For the text-containing cell, return its midpoint in [x, y] coordinate format. 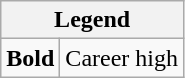
Bold [30, 58]
Legend [92, 20]
Career high [122, 58]
